Extract the (X, Y) coordinate from the center of the cell holding the provided text.  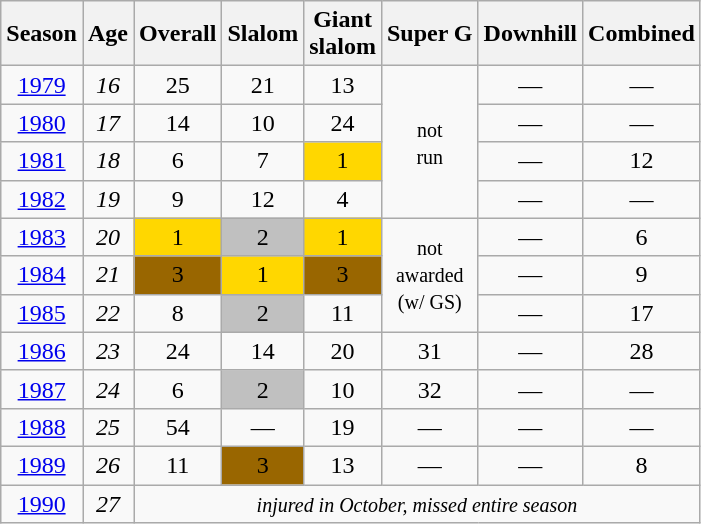
1982 (42, 199)
18 (108, 161)
1987 (42, 389)
4 (343, 199)
Overall (178, 34)
31 (430, 351)
7 (263, 161)
28 (642, 351)
1980 (42, 123)
Age (108, 34)
Super G (430, 34)
26 (108, 465)
1989 (42, 465)
notrun (430, 142)
32 (430, 389)
injured in October, missed entire season (418, 503)
1988 (42, 427)
27 (108, 503)
Downhill (530, 34)
1979 (42, 85)
notawarded(w/ GS) (430, 275)
Combined (642, 34)
Giantslalom (343, 34)
1981 (42, 161)
1986 (42, 351)
1985 (42, 313)
23 (108, 351)
Season (42, 34)
1990 (42, 503)
54 (178, 427)
Slalom (263, 34)
1984 (42, 275)
1983 (42, 237)
16 (108, 85)
22 (108, 313)
